Scan for the cell matching the given text and deliver its [x, y] coordinate at center. 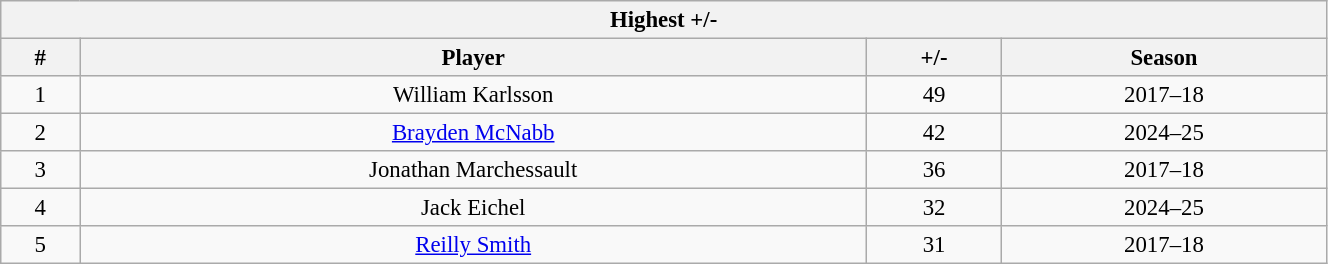
1 [40, 95]
Jack Eichel [474, 208]
36 [934, 170]
Reilly Smith [474, 245]
32 [934, 208]
Jonathan Marchessault [474, 170]
3 [40, 170]
2 [40, 133]
5 [40, 245]
Highest +/- [664, 20]
42 [934, 133]
31 [934, 245]
Player [474, 58]
49 [934, 95]
+/- [934, 58]
Season [1164, 58]
William Karlsson [474, 95]
4 [40, 208]
# [40, 58]
Brayden McNabb [474, 133]
